Identify which cell holds the provided text, then report its [x, y] central coordinate. 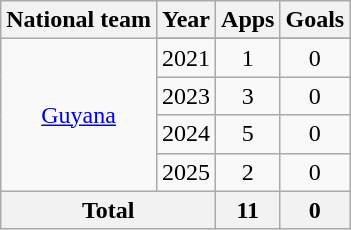
2021 [186, 58]
2024 [186, 134]
2023 [186, 96]
3 [248, 96]
2 [248, 172]
Goals [315, 20]
National team [79, 20]
2025 [186, 172]
5 [248, 134]
Apps [248, 20]
1 [248, 58]
Year [186, 20]
Guyana [79, 115]
Total [108, 210]
11 [248, 210]
